For the text-containing cell, return its midpoint in (x, y) coordinate format. 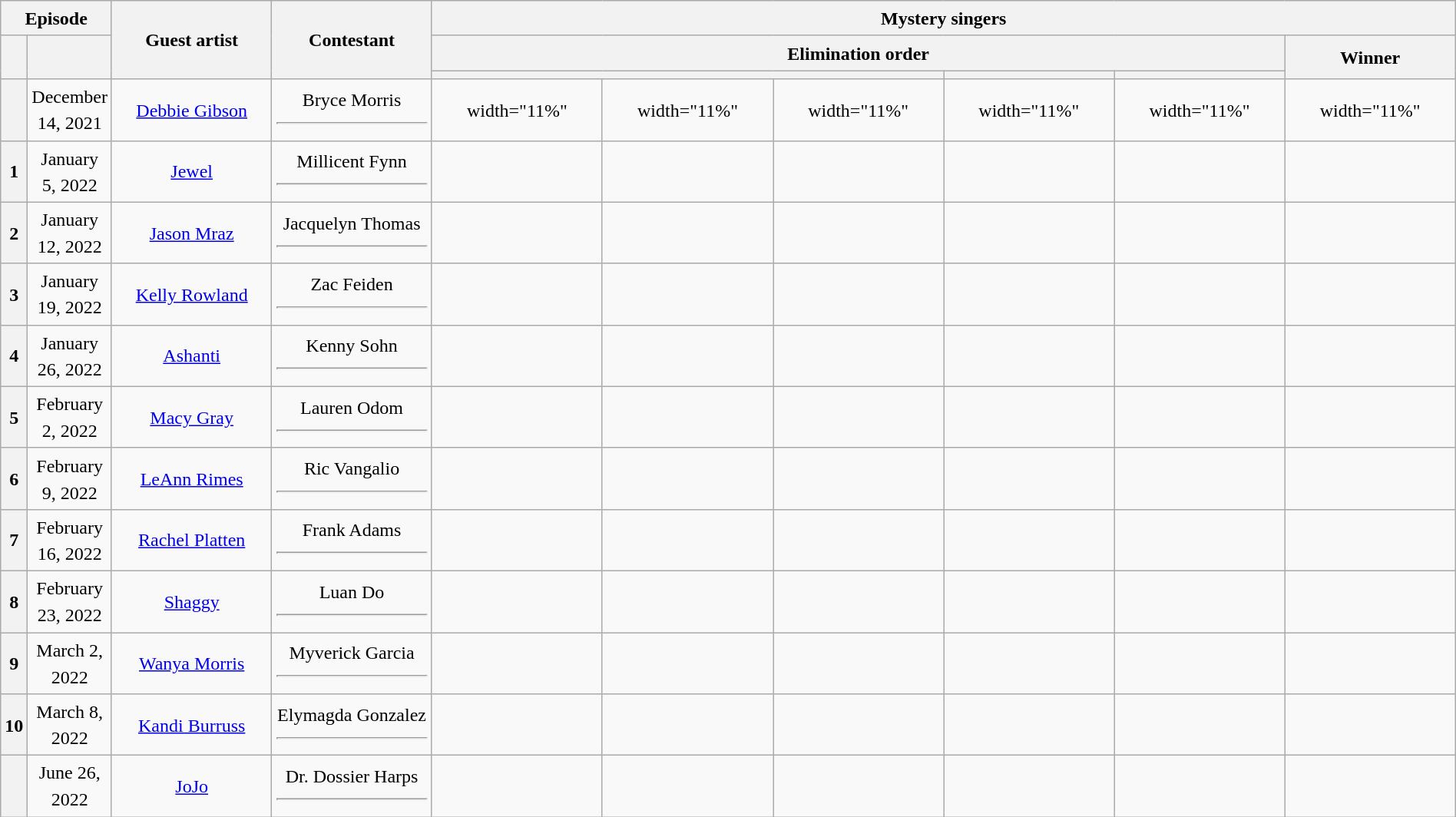
March 8, 2022 (70, 725)
Winner (1370, 57)
Myverick Garcia (352, 663)
Rachel Platten (191, 540)
6 (14, 478)
Kandi Burruss (191, 725)
Zac Feiden (352, 294)
Contestant (352, 40)
JoJo (191, 786)
LeAnn Rimes (191, 478)
Macy Gray (191, 417)
January 12, 2022 (70, 233)
January 19, 2022 (70, 294)
Ashanti (191, 356)
1 (14, 171)
February 2, 2022 (70, 417)
Luan Do (352, 601)
December 14, 2021 (70, 110)
9 (14, 663)
January 26, 2022 (70, 356)
2 (14, 233)
Elymagda Gonzalez (352, 725)
February 16, 2022 (70, 540)
June 26, 2022 (70, 786)
Mystery singers (943, 18)
Frank Adams (352, 540)
Wanya Morris (191, 663)
8 (14, 601)
March 2, 2022 (70, 663)
Millicent Fynn (352, 171)
Jewel (191, 171)
Dr. Dossier Harps (352, 786)
Kelly Rowland (191, 294)
February 9, 2022 (70, 478)
Lauren Odom (352, 417)
7 (14, 540)
Elimination order (859, 53)
10 (14, 725)
Kenny Sohn (352, 356)
Debbie Gibson (191, 110)
February 23, 2022 (70, 601)
Bryce Morris (352, 110)
5 (14, 417)
Episode (57, 18)
4 (14, 356)
3 (14, 294)
Jason Mraz (191, 233)
January 5, 2022 (70, 171)
Jacquelyn Thomas (352, 233)
Ric Vangalio (352, 478)
Guest artist (191, 40)
Shaggy (191, 601)
